Return (x, y) of the center of cell containing provided text 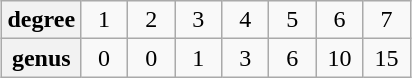
5 (292, 20)
genus (42, 58)
10 (340, 58)
2 (152, 20)
7 (386, 20)
15 (386, 58)
degree (42, 20)
4 (246, 20)
